Find where the given text appears and provide that cell's center as (x, y) coordinate. 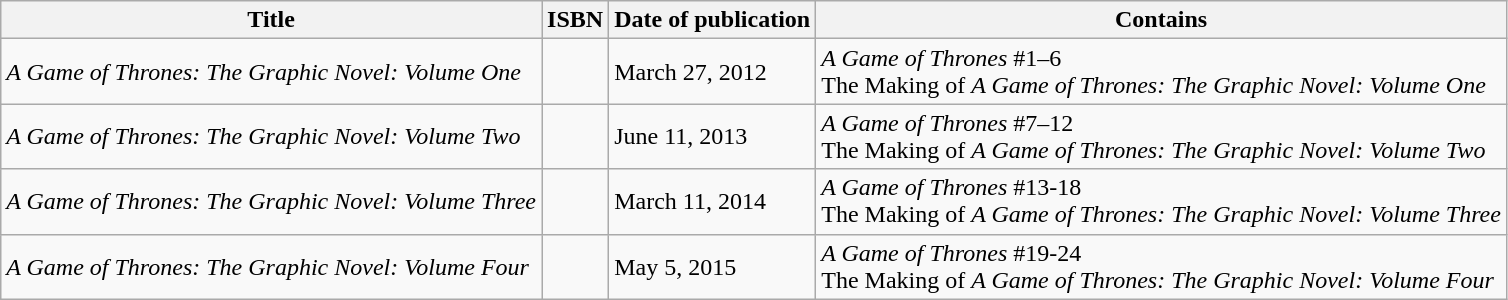
Contains (1162, 20)
June 11, 2013 (712, 136)
A Game of Thrones #13-18The Making of A Game of Thrones: The Graphic Novel: Volume Three (1162, 202)
Title (272, 20)
Date of publication (712, 20)
A Game of Thrones #19-24The Making of A Game of Thrones: The Graphic Novel: Volume Four (1162, 266)
May 5, 2015 (712, 266)
A Game of Thrones #7–12The Making of A Game of Thrones: The Graphic Novel: Volume Two (1162, 136)
ISBN (576, 20)
March 11, 2014 (712, 202)
A Game of Thrones: The Graphic Novel: Volume Four (272, 266)
A Game of Thrones: The Graphic Novel: Volume Two (272, 136)
A Game of Thrones: The Graphic Novel: Volume One (272, 72)
A Game of Thrones: The Graphic Novel: Volume Three (272, 202)
A Game of Thrones #1–6The Making of A Game of Thrones: The Graphic Novel: Volume One (1162, 72)
March 27, 2012 (712, 72)
